Capture the cell that displays the provided text and extract its [X, Y] central coordinate. 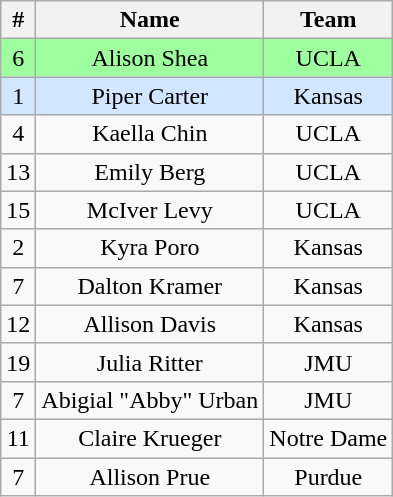
Alison Shea [150, 58]
Claire Krueger [150, 438]
Team [328, 20]
Kyra Poro [150, 248]
Name [150, 20]
19 [18, 362]
Piper Carter [150, 96]
Purdue [328, 477]
12 [18, 324]
2 [18, 248]
Allison Davis [150, 324]
Julia Ritter [150, 362]
Abigial "Abby" Urban [150, 400]
Emily Berg [150, 172]
11 [18, 438]
Notre Dame [328, 438]
15 [18, 210]
Kaella Chin [150, 134]
6 [18, 58]
Dalton Kramer [150, 286]
Allison Prue [150, 477]
McIver Levy [150, 210]
1 [18, 96]
13 [18, 172]
4 [18, 134]
# [18, 20]
